Search for the cell housing the specified text and yield its [x, y] center coordinate. 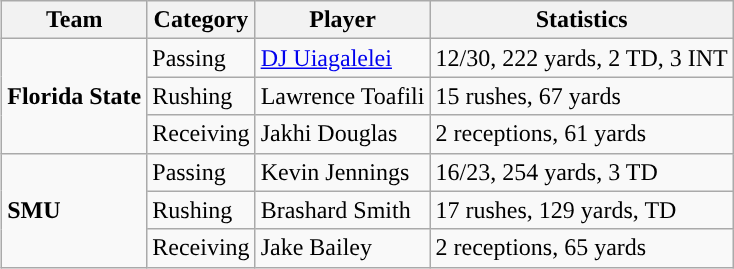
16/23, 254 yards, 3 TD [582, 172]
12/30, 222 yards, 2 TD, 3 INT [582, 58]
Kevin Jennings [342, 172]
2 receptions, 61 yards [582, 134]
Team [74, 20]
2 receptions, 65 yards [582, 248]
Statistics [582, 20]
Jakhi Douglas [342, 134]
Lawrence Toafili [342, 96]
Category [201, 20]
17 rushes, 129 yards, TD [582, 210]
Player [342, 20]
Jake Bailey [342, 248]
Brashard Smith [342, 210]
DJ Uiagalelei [342, 58]
15 rushes, 67 yards [582, 96]
Florida State [74, 96]
SMU [74, 210]
